For the text-containing cell, return its midpoint in (x, y) coordinate format. 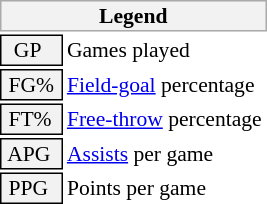
Field-goal percentage (166, 85)
Legend (134, 16)
Assists per game (166, 154)
Games played (166, 50)
Points per game (166, 188)
APG (31, 154)
FG% (31, 85)
PPG (31, 188)
GP (31, 50)
Free-throw percentage (166, 120)
FT% (31, 120)
